Search for the cell housing the specified text and yield its (x, y) center coordinate. 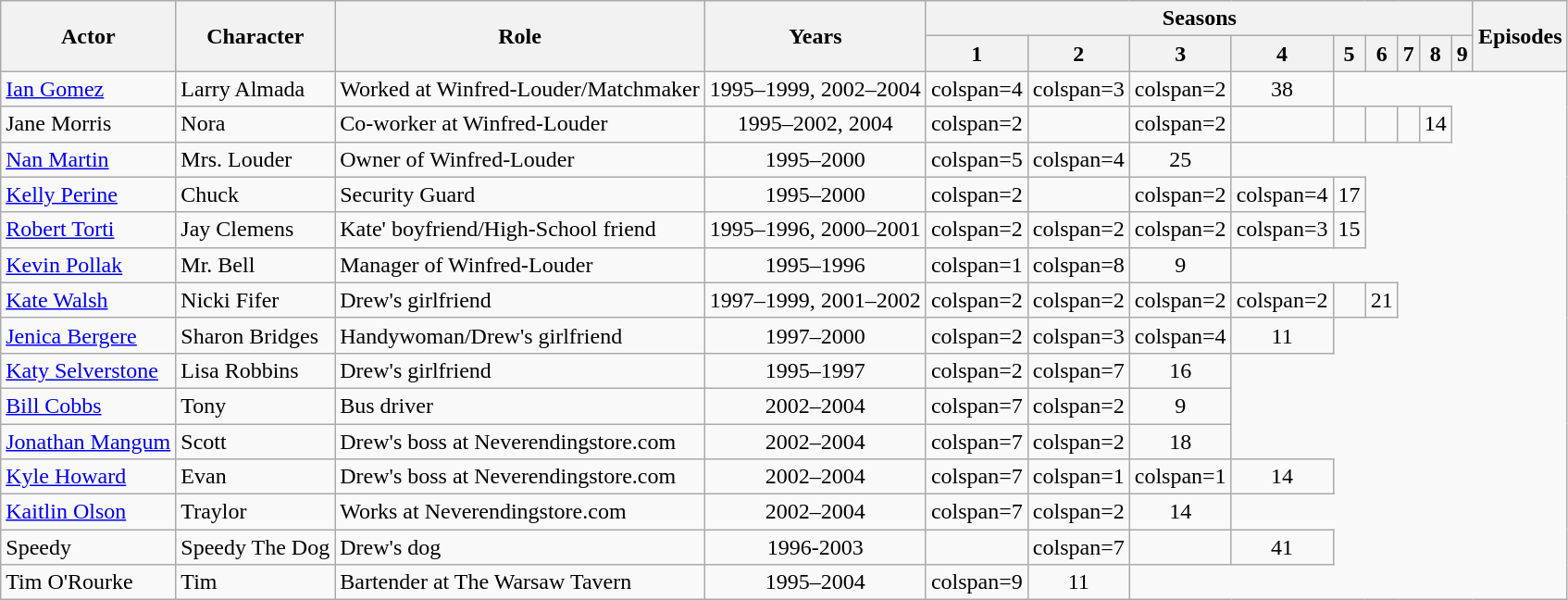
colspan=5 (977, 159)
1 (977, 54)
25 (1180, 159)
1996-2003 (815, 547)
Kate Walsh (89, 300)
Manager of Winfred-Louder (520, 265)
21 (1381, 300)
Owner of Winfred-Louder (520, 159)
Jane Morris (89, 124)
Tony (255, 406)
Security Guard (520, 194)
Nicki Fifer (255, 300)
Bill Cobbs (89, 406)
Ian Gomez (89, 89)
Years (815, 36)
Actor (89, 36)
Kelly Perine (89, 194)
Bartender at The Warsaw Tavern (520, 582)
Speedy The Dog (255, 547)
Role (520, 36)
Seasons (1200, 19)
41 (1282, 547)
1995–1999, 2002–2004 (815, 89)
Evan (255, 477)
Bus driver (520, 406)
1995–2002, 2004 (815, 124)
1997–1999, 2001–2002 (815, 300)
Jay Clemens (255, 230)
2 (1078, 54)
18 (1180, 442)
colspan=8 (1078, 265)
colspan=9 (977, 582)
1995–1996, 2000–2001 (815, 230)
15 (1350, 230)
Tim O'Rourke (89, 582)
4 (1282, 54)
Jonathan Mangum (89, 442)
Nora (255, 124)
Co-worker at Winfred-Louder (520, 124)
Kaitlin Olson (89, 512)
Traylor (255, 512)
1997–2000 (815, 335)
Robert Torti (89, 230)
1995–2004 (815, 582)
Kevin Pollak (89, 265)
5 (1350, 54)
1995–1997 (815, 370)
Works at Neverendingstore.com (520, 512)
Mrs. Louder (255, 159)
Nan Martin (89, 159)
Worked at Winfred-Louder/Matchmaker (520, 89)
Sharon Bridges (255, 335)
Kate' boyfriend/High-School friend (520, 230)
38 (1282, 89)
Larry Almada (255, 89)
7 (1409, 54)
Tim (255, 582)
1995–1996 (815, 265)
6 (1381, 54)
Kyle Howard (89, 477)
Chuck (255, 194)
Episodes (1520, 36)
Scott (255, 442)
Drew's dog (520, 547)
Speedy (89, 547)
Jenica Bergere (89, 335)
Lisa Robbins (255, 370)
3 (1180, 54)
Character (255, 36)
Handywoman/Drew's girlfriend (520, 335)
17 (1350, 194)
16 (1180, 370)
Mr. Bell (255, 265)
Katy Selverstone (89, 370)
8 (1435, 54)
